For the text-containing cell, return its midpoint in (X, Y) coordinate format. 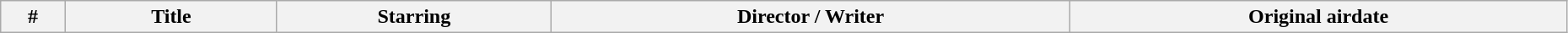
# (34, 17)
Title (170, 17)
Director / Writer (811, 17)
Original airdate (1318, 17)
Starring (413, 17)
